For the text-containing cell, return its midpoint in (X, Y) coordinate format. 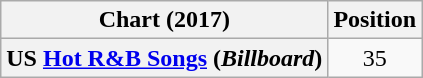
US Hot R&B Songs (Billboard) (164, 58)
Position (375, 20)
35 (375, 58)
Chart (2017) (164, 20)
